Detect which cell encompasses the target text, then output its (x, y) center coordinate. 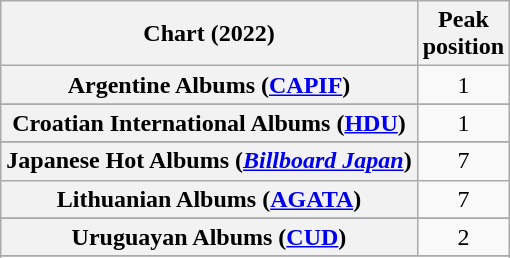
Japanese Hot Albums (Billboard Japan) (209, 161)
Argentine Albums (CAPIF) (209, 85)
Uruguayan Albums (CUD) (209, 237)
Peakposition (463, 34)
2 (463, 237)
Chart (2022) (209, 34)
Croatian International Albums (HDU) (209, 123)
Lithuanian Albums (AGATA) (209, 199)
